For the text-containing cell, return its midpoint in [x, y] coordinate format. 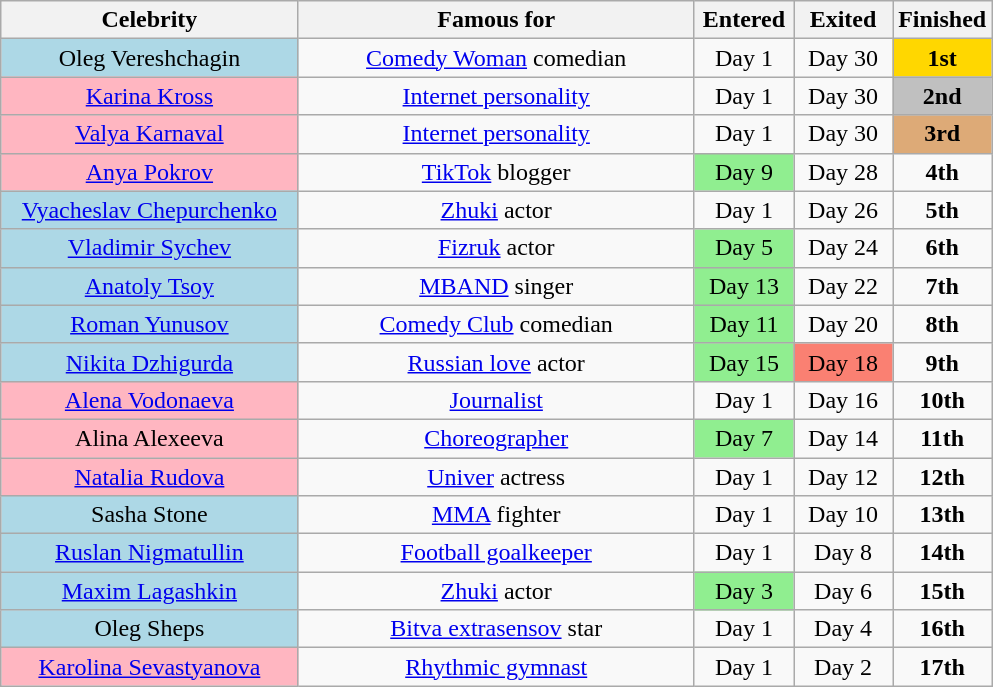
Day 6 [844, 591]
Russian love actor [496, 362]
Valya Karnaval [150, 134]
7th [942, 286]
Day 12 [844, 477]
Entered [744, 20]
Day 20 [844, 324]
Alena Vodonaeva [150, 400]
Day 13 [744, 286]
Rhythmic gymnast [496, 667]
Bitva extrasensov star [496, 629]
Day 2 [844, 667]
Day 11 [744, 324]
Day 15 [744, 362]
Fizruk actor [496, 248]
12th [942, 477]
16th [942, 629]
Nikita Dzhigurda [150, 362]
Roman Yunusov [150, 324]
Day 24 [844, 248]
Alina Alexeeva [150, 438]
Day 3 [744, 591]
9th [942, 362]
Anatoly Tsoy [150, 286]
Karina Kross [150, 96]
Journalist [496, 400]
2nd [942, 96]
MBAND singer [496, 286]
Maxim Lagashkin [150, 591]
Sasha Stone [150, 515]
Day 16 [844, 400]
10th [942, 400]
Day 28 [844, 172]
Univer actress [496, 477]
Day 26 [844, 210]
4th [942, 172]
Natalia Rudova [150, 477]
MMA fighter [496, 515]
Karolina Sevastyanova [150, 667]
Day 4 [844, 629]
Anya Pokrov [150, 172]
1st [942, 58]
11th [942, 438]
Day 5 [744, 248]
Day 8 [844, 553]
Comedy Woman comedian [496, 58]
Oleg Sheps [150, 629]
13th [942, 515]
Day 10 [844, 515]
Day 7 [744, 438]
14th [942, 553]
Vladimir Sychev [150, 248]
Comedy Club comedian [496, 324]
Finished [942, 20]
6th [942, 248]
Football goalkeeper [496, 553]
8th [942, 324]
Famous for [496, 20]
Day 22 [844, 286]
Celebrity [150, 20]
5th [942, 210]
Day 14 [844, 438]
Oleg Vereshchagin [150, 58]
Ruslan Nigmatullin [150, 553]
Exited [844, 20]
Day 18 [844, 362]
3rd [942, 134]
Day 9 [744, 172]
15th [942, 591]
Vyacheslav Chepurchenko [150, 210]
TikTok blogger [496, 172]
17th [942, 667]
Choreographer [496, 438]
